Identify which cell holds the provided text, then report its (x, y) central coordinate. 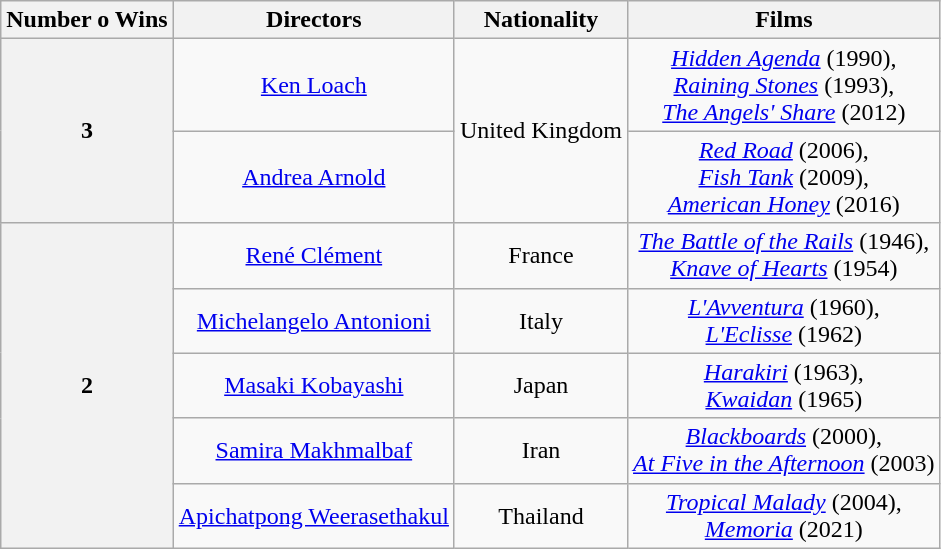
3 (87, 131)
L'Avventura (1960), L'Eclisse (1962) (784, 320)
Number o Wins (87, 20)
Apichatpong Weerasethakul (314, 516)
Directors (314, 20)
Ken Loach (314, 85)
Masaki Kobayashi (314, 386)
Italy (540, 320)
Andrea Arnold (314, 177)
Blackboards (2000), At Five in the Afternoon (2003) (784, 450)
Samira Makhmalbaf (314, 450)
Films (784, 20)
René Clément (314, 256)
United Kingdom (540, 131)
2 (87, 386)
Japan (540, 386)
Red Road (2006), Fish Tank (2009), American Honey (2016) (784, 177)
France (540, 256)
Harakiri (1963), Kwaidan (1965) (784, 386)
Tropical Malady (2004), Memoria (2021) (784, 516)
Thailand (540, 516)
The Battle of the Rails (1946), Knave of Hearts (1954) (784, 256)
Iran (540, 450)
Michelangelo Antonioni (314, 320)
Nationality (540, 20)
Hidden Agenda (1990), Raining Stones (1993), The Angels' Share (2012) (784, 85)
